For the text-containing cell, return its midpoint in [x, y] coordinate format. 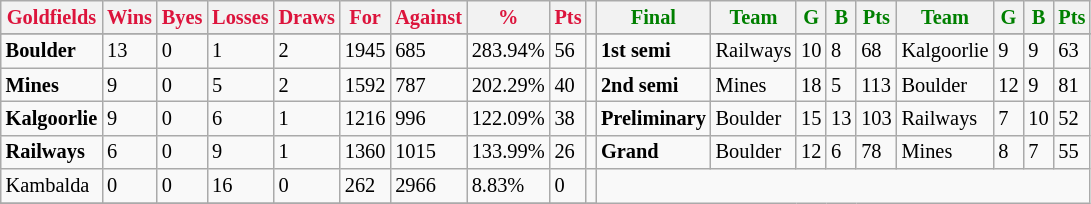
81 [1072, 85]
Losses [240, 17]
685 [428, 51]
Against [428, 17]
8.83% [508, 186]
1015 [428, 152]
Grand [654, 152]
52 [1072, 118]
Final [654, 17]
103 [876, 118]
1216 [365, 118]
26 [568, 152]
283.94% [508, 51]
113 [876, 85]
Kambalda [52, 186]
262 [365, 186]
1945 [365, 51]
Wins [130, 17]
Draws [307, 17]
Preliminary [654, 118]
1592 [365, 85]
202.29% [508, 85]
15 [811, 118]
787 [428, 85]
63 [1072, 51]
122.09% [508, 118]
1st semi [654, 51]
1360 [365, 152]
For [365, 17]
2nd semi [654, 85]
16 [240, 186]
38 [568, 118]
996 [428, 118]
2966 [428, 186]
55 [1072, 152]
68 [876, 51]
18 [811, 85]
40 [568, 85]
Byes [182, 17]
Goldfields [52, 17]
133.99% [508, 152]
% [508, 17]
78 [876, 152]
56 [568, 51]
